Determine the (X, Y) coordinate at the center of the cell enclosing the given text.  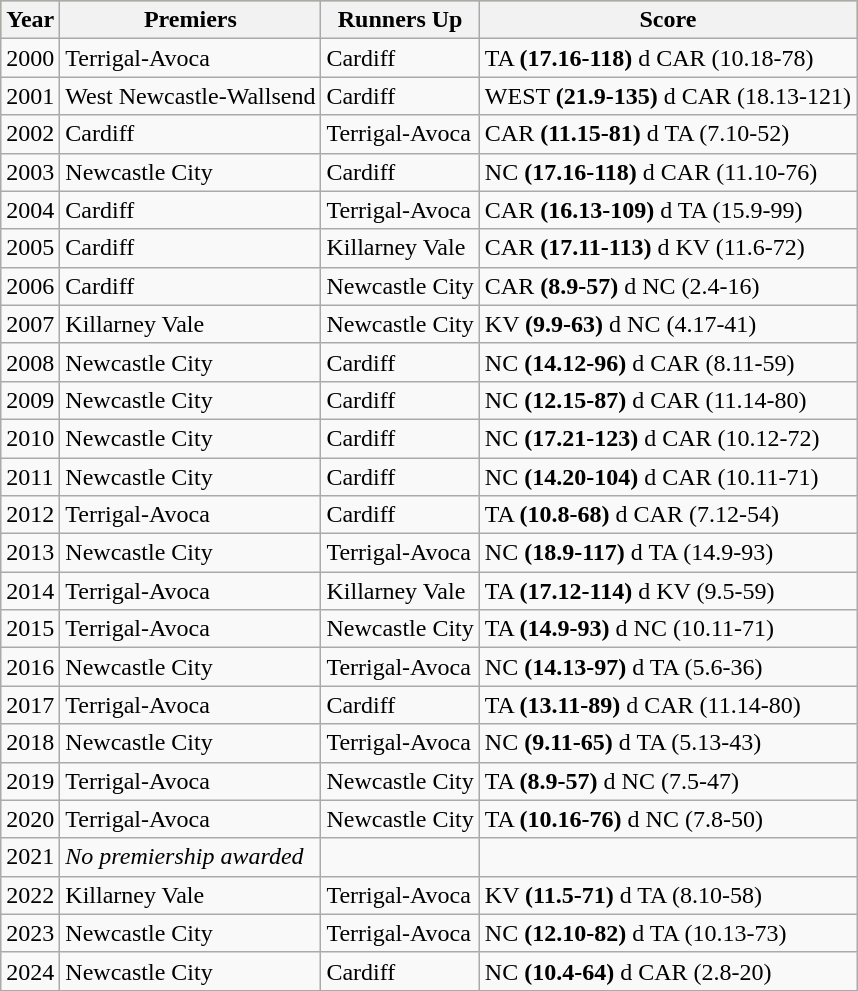
2014 (30, 591)
No premiership awarded (190, 857)
West Newcastle-Wallsend (190, 96)
NC (10.4-64) d CAR (2.8-20) (668, 971)
2017 (30, 705)
TA (17.12-114) d KV (9.5-59) (668, 591)
TA (10.8-68) d CAR (7.12-54) (668, 515)
NC (14.20-104) d CAR (10.11-71) (668, 477)
NC (14.12-96) d CAR (8.11-59) (668, 362)
TA (14.9-93) d NC (10.11-71) (668, 629)
CAR (11.15-81) d TA (7.10-52) (668, 134)
NC (12.15-87) d CAR (11.14-80) (668, 400)
NC (14.13-97) d TA (5.6-36) (668, 667)
NC (17.16-118) d CAR (11.10-76) (668, 172)
2008 (30, 362)
CAR (17.11-113) d KV (11.6-72) (668, 248)
Runners Up (400, 20)
2022 (30, 895)
2019 (30, 781)
CAR (8.9-57) d NC (2.4-16) (668, 286)
TA (17.16-118) d CAR (10.18-78) (668, 58)
TA (10.16-76) d NC (7.8-50) (668, 819)
2021 (30, 857)
Year (30, 20)
TA (13.11-89) d CAR (11.14-80) (668, 705)
2024 (30, 971)
2018 (30, 743)
NC (18.9-117) d TA (14.9-93) (668, 553)
Score (668, 20)
KV (9.9-63) d NC (4.17-41) (668, 324)
2006 (30, 286)
2011 (30, 477)
2013 (30, 553)
CAR (16.13-109) d TA (15.9-99) (668, 210)
2012 (30, 515)
NC (17.21-123) d CAR (10.12-72) (668, 438)
NC (9.11-65) d TA (5.13-43) (668, 743)
2010 (30, 438)
2005 (30, 248)
2015 (30, 629)
2004 (30, 210)
KV (11.5-71) d TA (8.10-58) (668, 895)
2002 (30, 134)
TA (8.9-57) d NC (7.5-47) (668, 781)
Premiers (190, 20)
2023 (30, 933)
2000 (30, 58)
2020 (30, 819)
2016 (30, 667)
2007 (30, 324)
2003 (30, 172)
2009 (30, 400)
NC (12.10-82) d TA (10.13-73) (668, 933)
WEST (21.9-135) d CAR (18.13-121) (668, 96)
2001 (30, 96)
